Output the [x, y] coordinate of the center of the cell containing the given text.  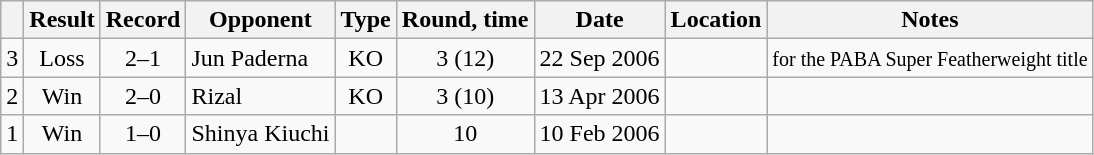
Opponent [260, 20]
Jun Paderna [260, 58]
13 Apr 2006 [600, 96]
1–0 [143, 134]
22 Sep 2006 [600, 58]
10 [465, 134]
2 [12, 96]
2–1 [143, 58]
3 (10) [465, 96]
Rizal [260, 96]
Type [366, 20]
1 [12, 134]
Loss [62, 58]
2–0 [143, 96]
Result [62, 20]
Location [716, 20]
Record [143, 20]
for the PABA Super Featherweight title [930, 58]
Date [600, 20]
3 [12, 58]
10 Feb 2006 [600, 134]
Notes [930, 20]
Shinya Kiuchi [260, 134]
Round, time [465, 20]
3 (12) [465, 58]
